Detect which cell encompasses the target text, then output its (X, Y) center coordinate. 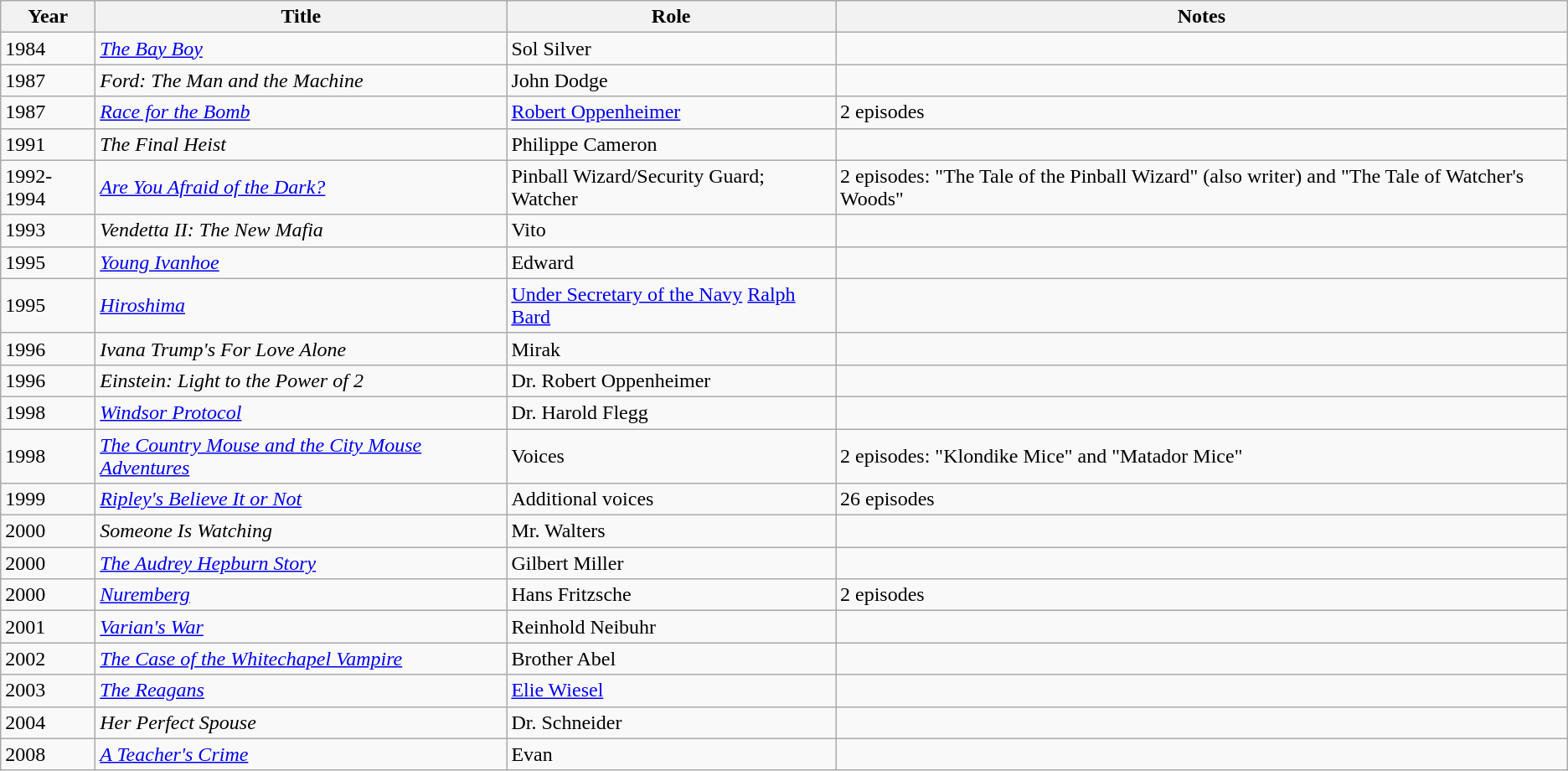
The Reagans (302, 691)
2001 (49, 627)
Notes (1202, 17)
Voices (672, 456)
The Case of the Whitechapel Vampire (302, 659)
Einstein: Light to the Power of 2 (302, 380)
Title (302, 17)
Role (672, 17)
Her Perfect Spouse (302, 722)
Robert Oppenheimer (672, 112)
Nuremberg (302, 595)
Hiroshima (302, 305)
2 episodes: "The Tale of the Pinball Wizard" (also writer) and "The Tale of Watcher's Woods" (1202, 188)
Philippe Cameron (672, 144)
Ford: The Man and the Machine (302, 80)
The Bay Boy (302, 49)
Windsor Protocol (302, 412)
Ivana Trump's For Love Alone (302, 349)
A Teacher's Crime (302, 754)
The Country Mouse and the City Mouse Adventures (302, 456)
Gilbert Miller (672, 563)
Brother Abel (672, 659)
Ripley's Believe It or Not (302, 499)
Mr. Walters (672, 531)
Varian's War (302, 627)
Someone Is Watching (302, 531)
Elie Wiesel (672, 691)
2002 (49, 659)
1992-1994 (49, 188)
2003 (49, 691)
1993 (49, 230)
John Dodge (672, 80)
Evan (672, 754)
2004 (49, 722)
Dr. Schneider (672, 722)
2008 (49, 754)
Pinball Wizard/Security Guard; Watcher (672, 188)
Reinhold Neibuhr (672, 627)
Dr. Robert Oppenheimer (672, 380)
1999 (49, 499)
Are You Afraid of the Dark? (302, 188)
Vito (672, 230)
The Final Heist (302, 144)
1984 (49, 49)
Year (49, 17)
Edward (672, 262)
Race for the Bomb (302, 112)
26 episodes (1202, 499)
Hans Fritzsche (672, 595)
The Audrey Hepburn Story (302, 563)
Mirak (672, 349)
Young Ivanhoe (302, 262)
Sol Silver (672, 49)
Additional voices (672, 499)
Vendetta II: The New Mafia (302, 230)
Dr. Harold Flegg (672, 412)
2 episodes: "Klondike Mice" and "Matador Mice" (1202, 456)
1991 (49, 144)
Under Secretary of the Navy Ralph Bard (672, 305)
